Capture the cell that displays the provided text and extract its [X, Y] central coordinate. 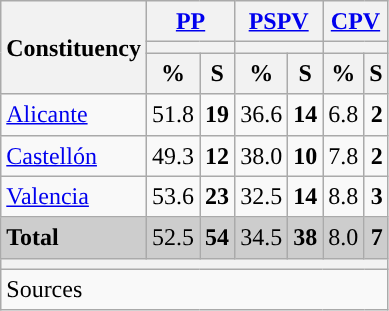
51.8 [172, 114]
23 [218, 196]
8.8 [344, 196]
6.8 [344, 114]
Sources [194, 290]
12 [218, 156]
7 [376, 238]
Castellón [74, 156]
32.5 [262, 196]
PP [190, 22]
3 [376, 196]
PSPV [279, 22]
CPV [356, 22]
36.6 [262, 114]
10 [306, 156]
38.0 [262, 156]
19 [218, 114]
8.0 [344, 238]
Alicante [74, 114]
54 [218, 238]
53.6 [172, 196]
7.8 [344, 156]
Constituency [74, 48]
49.3 [172, 156]
Total [74, 238]
Valencia [74, 196]
38 [306, 238]
34.5 [262, 238]
52.5 [172, 238]
